Find where the given text appears and provide that cell's center as (x, y) coordinate. 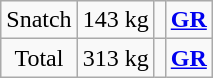
313 kg (116, 58)
143 kg (116, 20)
Total (39, 58)
Snatch (39, 20)
